Search for the cell housing the specified text and yield its (x, y) center coordinate. 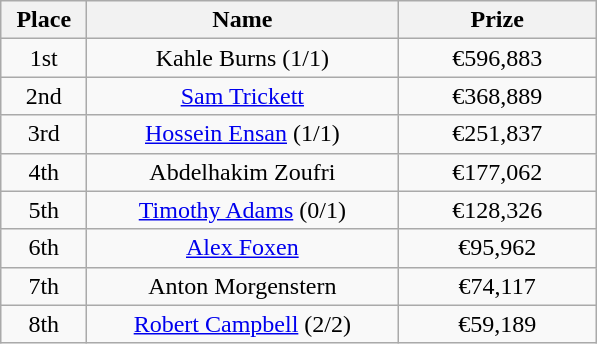
Robert Campbell (2/2) (242, 324)
Name (242, 20)
2nd (44, 96)
€59,189 (498, 324)
€596,883 (498, 58)
€74,117 (498, 286)
8th (44, 324)
4th (44, 172)
Abdelhakim Zoufri (242, 172)
1st (44, 58)
Alex Foxen (242, 248)
3rd (44, 134)
Kahle Burns (1/1) (242, 58)
€368,889 (498, 96)
€128,326 (498, 210)
€251,837 (498, 134)
Timothy Adams (0/1) (242, 210)
Hossein Ensan (1/1) (242, 134)
Prize (498, 20)
6th (44, 248)
Place (44, 20)
Sam Trickett (242, 96)
Anton Morgenstern (242, 286)
€95,962 (498, 248)
5th (44, 210)
7th (44, 286)
€177,062 (498, 172)
